Identify which cell holds the provided text, then report its (X, Y) central coordinate. 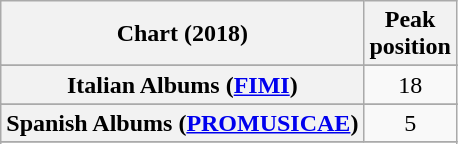
Peakposition (410, 34)
Spanish Albums (PROMUSICAE) (182, 123)
Italian Albums (FIMI) (182, 85)
5 (410, 123)
Chart (2018) (182, 34)
18 (410, 85)
